Locate the cell with the specified text and output its [x, y] center coordinate. 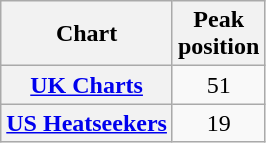
Peakposition [218, 34]
Chart [87, 34]
51 [218, 85]
US Heatseekers [87, 123]
19 [218, 123]
UK Charts [87, 85]
